Provide the (X, Y) coordinate of the cell's center where the given text is located.  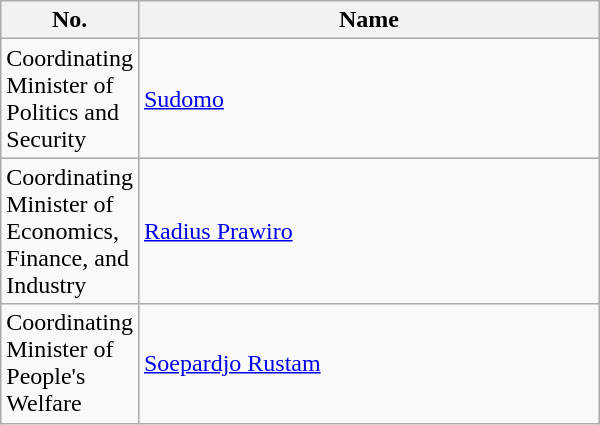
Coordinating Minister of Economics, Finance, and Industry (70, 231)
No. (70, 20)
Radius Prawiro (368, 231)
Sudomo (368, 98)
Soepardjo Rustam (368, 364)
Name (368, 20)
Coordinating Minister of People's Welfare (70, 364)
Coordinating Minister of Politics and Security (70, 98)
